Pinpoint the cell where the given text exists, returning its (x, y) midpoint coordinate. 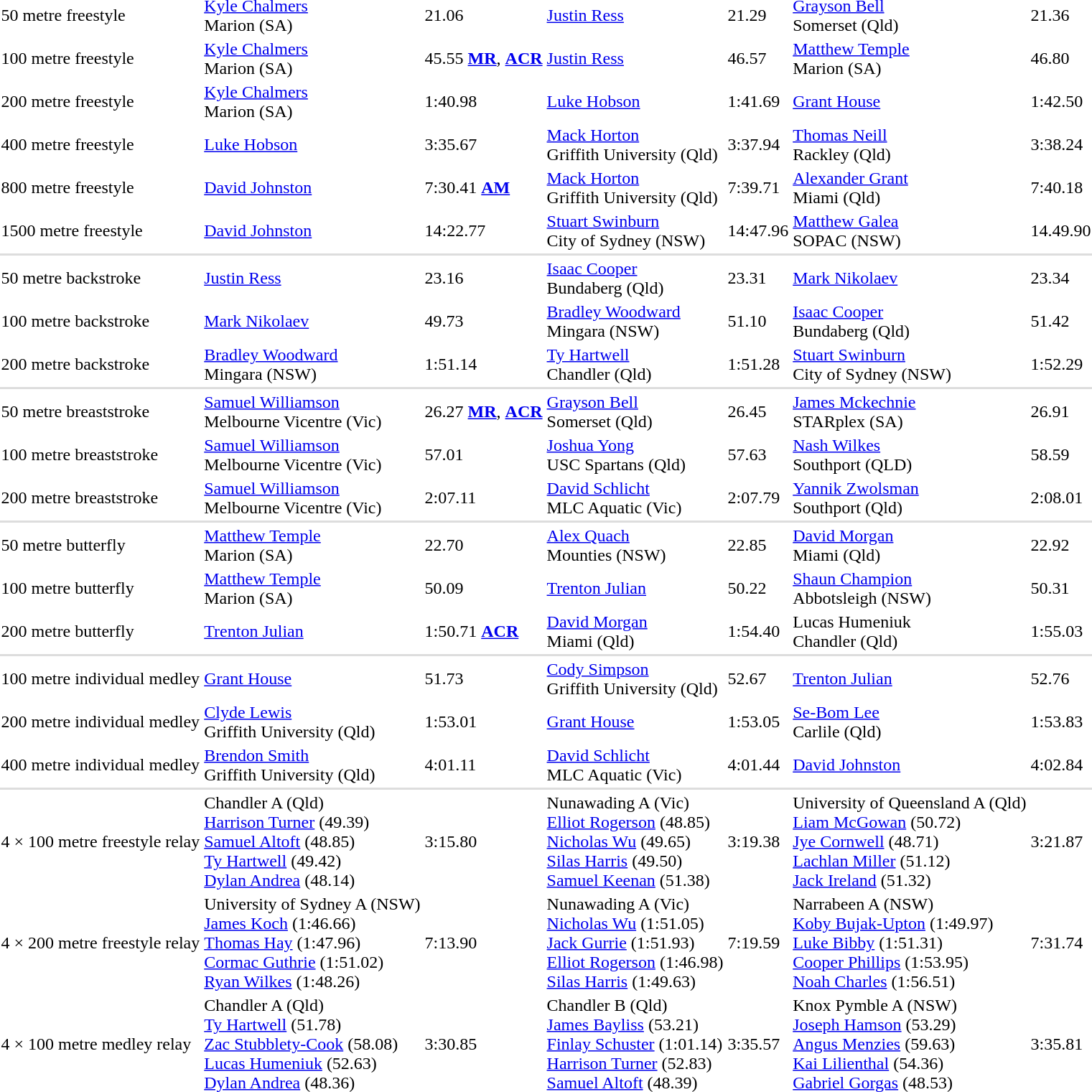
200 metre butterfly (101, 632)
100 metre breaststroke (101, 455)
23.16 (484, 279)
Nash Wilkes Southport (QLD) (910, 455)
4 × 100 metre freestyle relay (101, 841)
23.31 (758, 279)
4:01.44 (758, 765)
1:53.05 (758, 722)
400 metre individual medley (101, 765)
Clyde Lewis Griffith University (Qld) (312, 722)
Chandler A (Qld) Harrison Turner (49.39) Samuel Altoft (48.85) Ty Hartwell (49.42) Dylan Andrea (48.14) (312, 841)
Grayson Bell Somerset (Qld) (635, 412)
100 metre individual medley (101, 679)
7:40.18 (1061, 188)
51.42 (1061, 322)
22.70 (484, 546)
1:51.28 (758, 365)
100 metre backstroke (101, 322)
Shaun Champion Abbotsleigh (NSW) (910, 589)
57.01 (484, 455)
50.09 (484, 589)
50 metre backstroke (101, 279)
50.22 (758, 589)
100 metre butterfly (101, 589)
Thomas Neill Rackley (Qld) (910, 145)
49.73 (484, 322)
50 metre butterfly (101, 546)
22.92 (1061, 546)
1:54.40 (758, 632)
7:31.74 (1061, 943)
52.67 (758, 679)
James Mckechnie STARplex (SA) (910, 412)
1500 metre freestyle (101, 231)
51.73 (484, 679)
Nunawading A (Vic) Nicholas Wu (1:51.05) Jack Gurrie (1:51.93) Elliot Rogerson (1:46.98) Silas Harris (1:49.63) (635, 943)
50 metre breaststroke (101, 412)
14:47.96 (758, 231)
University of Sydney A (NSW) James Koch (1:46.66) Thomas Hay (1:47.96) Cormac Guthrie (1:51.02) Ryan Wilkes (1:48.26) (312, 943)
14:22.77 (484, 231)
Matthew Galea SOPAC (NSW) (910, 231)
1:53.83 (1061, 722)
200 metre freestyle (101, 102)
7:30.41 AM (484, 188)
Alex Quach Mounties (NSW) (635, 546)
Ty Hartwell Chandler (Qld) (635, 365)
Nunawading A (Vic) Elliot Rogerson (48.85) Nicholas Wu (49.65) Silas Harris (49.50) Samuel Keenan (51.38) (635, 841)
University of Queensland A (Qld) Liam McGowan (50.72) Jye Cornwell (48.71) Lachlan Miller (51.12) Jack Ireland (51.32) (910, 841)
200 metre breaststroke (101, 498)
Cody Simpson Griffith University (Qld) (635, 679)
46.57 (758, 59)
800 metre freestyle (101, 188)
1:52.29 (1061, 365)
Yannik Zwolsman Southport (Qld) (910, 498)
2:07.79 (758, 498)
2:07.11 (484, 498)
4 × 200 metre freestyle relay (101, 943)
58.59 (1061, 455)
52.76 (1061, 679)
3:21.87 (1061, 841)
45.55 MR, ACR (484, 59)
26.45 (758, 412)
1:50.71 ACR (484, 632)
26.27 MR, ACR (484, 412)
3:35.67 (484, 145)
1:42.50 (1061, 102)
Narrabeen A (NSW) Koby Bujak-Upton (1:49.97) Luke Bibby (1:51.31) Cooper Phillips (1:53.95) Noah Charles (1:56.51) (910, 943)
26.91 (1061, 412)
3:19.38 (758, 841)
Alexander Grant Miami (Qld) (910, 188)
3:37.94 (758, 145)
1:41.69 (758, 102)
2:08.01 (1061, 498)
1:53.01 (484, 722)
51.10 (758, 322)
Se-Bom Lee Carlile (Qld) (910, 722)
1:55.03 (1061, 632)
46.80 (1061, 59)
7:19.59 (758, 943)
3:38.24 (1061, 145)
Lucas Humeniuk Chandler (Qld) (910, 632)
7:13.90 (484, 943)
Joshua Yong USC Spartans (Qld) (635, 455)
22.85 (758, 546)
100 metre freestyle (101, 59)
Brendon Smith Griffith University (Qld) (312, 765)
4:02.84 (1061, 765)
23.34 (1061, 279)
50.31 (1061, 589)
4:01.11 (484, 765)
200 metre individual medley (101, 722)
1:51.14 (484, 365)
7:39.71 (758, 188)
400 metre freestyle (101, 145)
200 metre backstroke (101, 365)
14.49.90 (1061, 231)
3:15.80 (484, 841)
1:40.98 (484, 102)
57.63 (758, 455)
